Locate the cell with the specified text and output its [x, y] center coordinate. 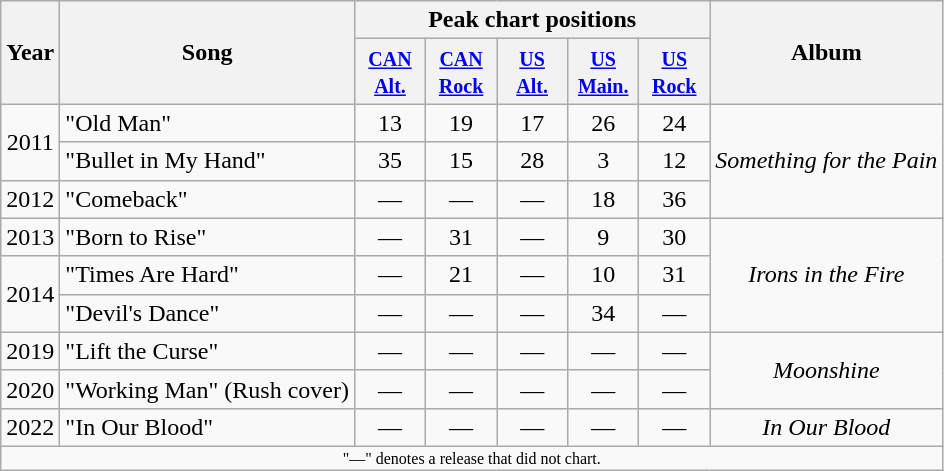
Irons in the Fire [826, 275]
34 [604, 313]
Something for the Pain [826, 161]
USMain. [604, 72]
17 [532, 123]
"Old Man" [208, 123]
26 [604, 123]
In Our Blood [826, 427]
2012 [30, 199]
18 [604, 199]
"Born to Rise" [208, 237]
3 [604, 161]
"Devil's Dance" [208, 313]
CANRock [462, 72]
2014 [30, 294]
15 [462, 161]
Album [826, 52]
USAlt. [532, 72]
"—" denotes a release that did not chart. [472, 458]
35 [390, 161]
2020 [30, 389]
2019 [30, 351]
9 [604, 237]
30 [674, 237]
24 [674, 123]
"Lift the Curse" [208, 351]
36 [674, 199]
21 [462, 275]
2022 [30, 427]
13 [390, 123]
"Comeback" [208, 199]
"Bullet in My Hand" [208, 161]
12 [674, 161]
"In Our Blood" [208, 427]
Year [30, 52]
"Working Man" (Rush cover) [208, 389]
10 [604, 275]
2013 [30, 237]
"Times Are Hard" [208, 275]
Moonshine [826, 370]
Peak chart positions [532, 20]
19 [462, 123]
Song [208, 52]
2011 [30, 142]
USRock [674, 72]
28 [532, 161]
CANAlt. [390, 72]
